Pinpoint the cell where the given text exists, returning its [X, Y] midpoint coordinate. 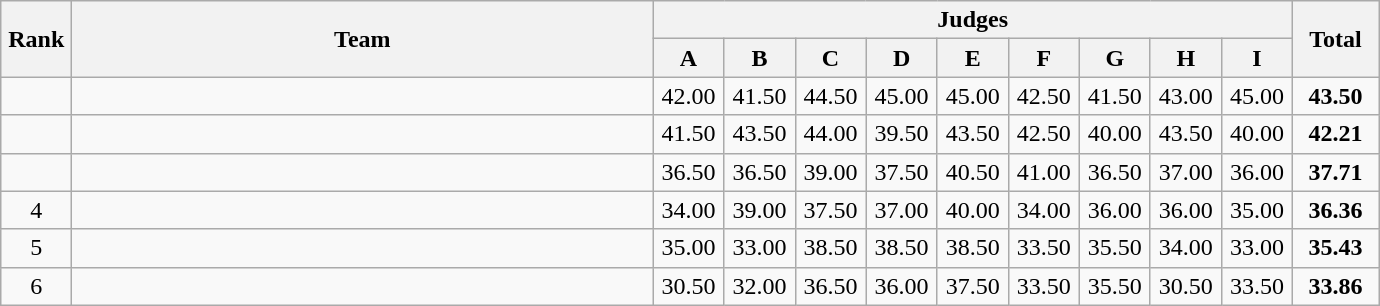
35.43 [1335, 248]
G [1114, 58]
Rank [36, 39]
42.21 [1335, 134]
A [688, 58]
44.50 [830, 96]
I [1256, 58]
5 [36, 248]
F [1044, 58]
32.00 [760, 286]
42.00 [688, 96]
D [902, 58]
44.00 [830, 134]
36.36 [1335, 210]
41.00 [1044, 172]
H [1186, 58]
4 [36, 210]
B [760, 58]
C [830, 58]
E [972, 58]
6 [36, 286]
Total [1335, 39]
Judges [973, 20]
37.71 [1335, 172]
33.86 [1335, 286]
39.50 [902, 134]
43.00 [1186, 96]
Team [362, 39]
40.50 [972, 172]
